Return (x, y) of the center of cell containing provided text 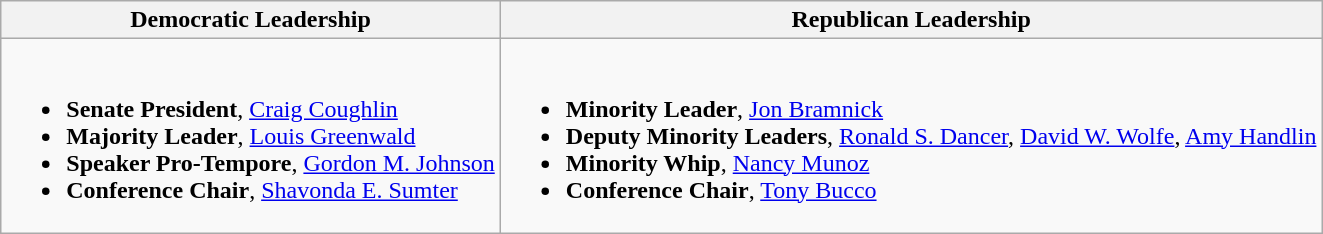
Senate President, Craig CoughlinMajority Leader, Louis GreenwaldSpeaker Pro-Tempore, Gordon M. JohnsonConference Chair, Shavonda E. Sumter (251, 136)
Democratic Leadership (251, 20)
Republican Leadership (911, 20)
